Extract the (X, Y) coordinate from the center of the cell holding the provided text.  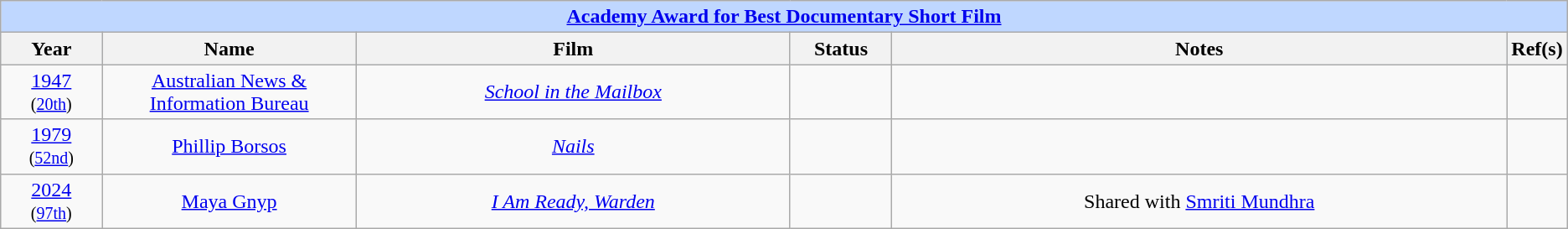
2024(97th) (52, 201)
Ref(s) (1537, 49)
Maya Gnyp (230, 201)
1947(20th) (52, 92)
Film (573, 49)
Academy Award for Best Documentary Short Film (784, 17)
I Am Ready, Warden (573, 201)
Shared with Smriti Mundhra (1199, 201)
1979(52nd) (52, 146)
Notes (1199, 49)
Status (841, 49)
Name (230, 49)
Phillip Borsos (230, 146)
School in the Mailbox (573, 92)
Year (52, 49)
Nails (573, 146)
Australian News & Information Bureau (230, 92)
